Identify which cell holds the provided text, then report its [X, Y] central coordinate. 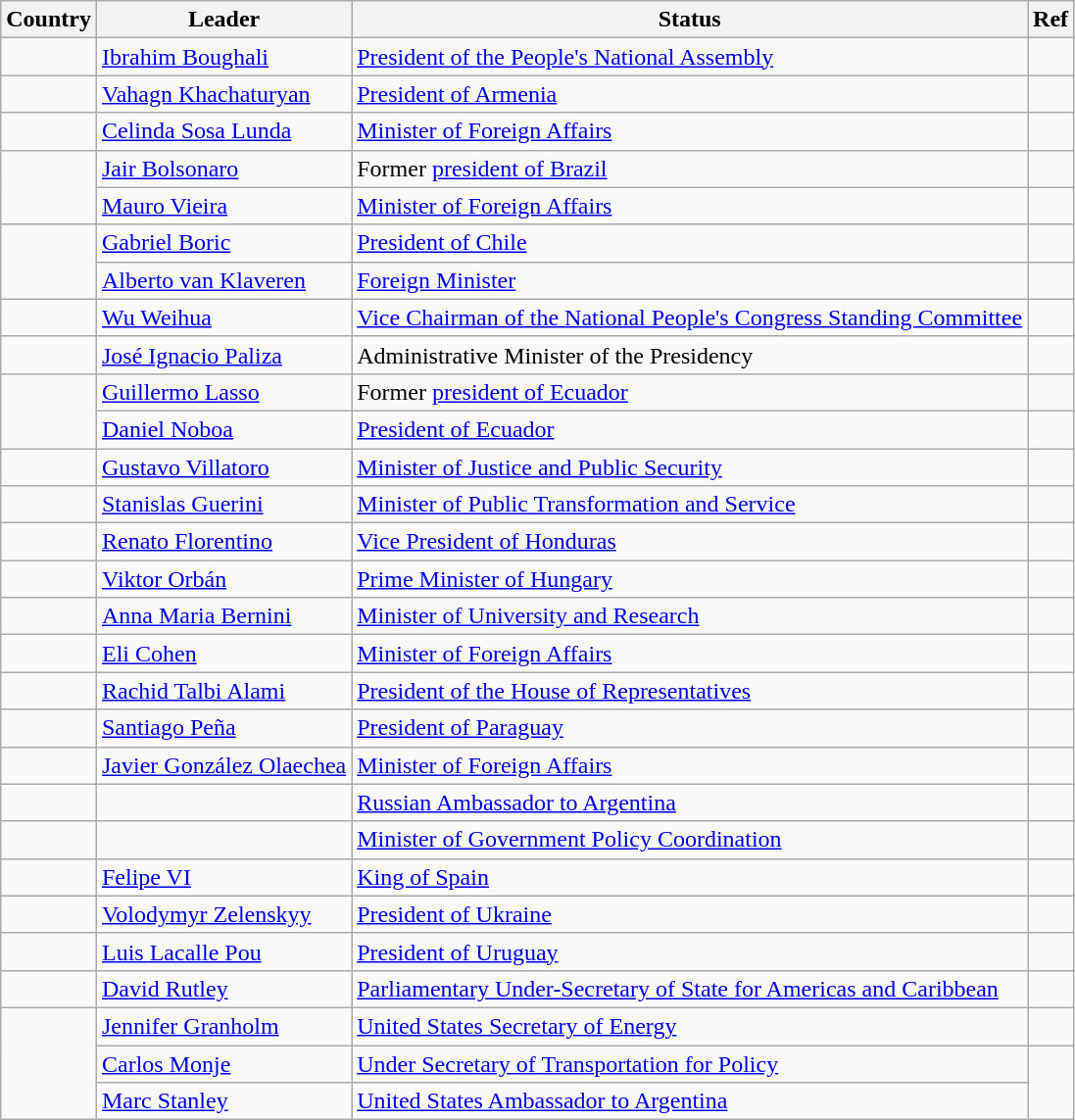
President of Paraguay [690, 728]
Renato Florentino [223, 542]
Eli Cohen [223, 654]
Foreign Minister [690, 280]
Viktor Orbán [223, 579]
King of Spain [690, 877]
Guillermo Lasso [223, 392]
Minister of University and Research [690, 616]
Vice Chairman of the National People's Congress Standing Committee [690, 317]
Former president of Brazil [690, 169]
President of the People's National Assembly [690, 57]
Parliamentary Under-Secretary of State for Americas and Caribbean [690, 989]
Marc Stanley [223, 1101]
Alberto van Klaveren [223, 280]
President of Chile [690, 243]
Prime Minister of Hungary [690, 579]
President of Ukraine [690, 914]
Jennifer Granholm [223, 1026]
Celinda Sosa Lunda [223, 131]
Luis Lacalle Pou [223, 951]
Russian Ambassador to Argentina [690, 803]
President of the House of Representatives [690, 691]
Volodymyr Zelenskyy [223, 914]
Daniel Noboa [223, 429]
Anna Maria Bernini [223, 616]
Carlos Monje [223, 1063]
Under Secretary of Transportation for Policy [690, 1063]
Ref [1051, 20]
President of Armenia [690, 94]
Jair Bolsonaro [223, 169]
Vahagn Khachaturyan [223, 94]
Wu Weihua [223, 317]
United States Secretary of Energy [690, 1026]
Rachid Talbi Alami [223, 691]
President of Ecuador [690, 429]
Javier González Olaechea [223, 765]
Status [690, 20]
United States Ambassador to Argentina [690, 1101]
Ibrahim Boughali [223, 57]
Minister of Government Policy Coordination [690, 840]
Mauro Vieira [223, 206]
Leader [223, 20]
Former president of Ecuador [690, 392]
José Ignacio Paliza [223, 355]
David Rutley [223, 989]
Gabriel Boric [223, 243]
Country [49, 20]
Felipe VI [223, 877]
Santiago Peña [223, 728]
Minister of Public Transformation and Service [690, 505]
Gustavo Villatoro [223, 467]
Vice President of Honduras [690, 542]
President of Uruguay [690, 951]
Minister of Justice and Public Security [690, 467]
Stanislas Guerini [223, 505]
Administrative Minister of the Presidency [690, 355]
